For the text-containing cell, return its midpoint in [X, Y] coordinate format. 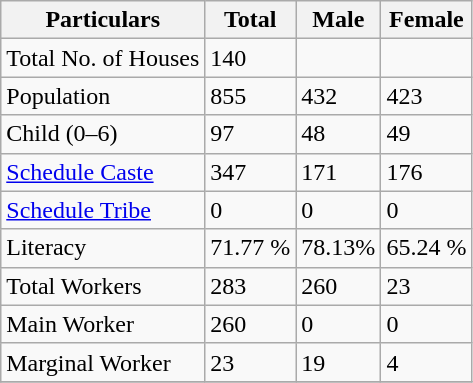
4 [426, 362]
Main Worker [103, 324]
855 [250, 96]
Particulars [103, 20]
Literacy [103, 248]
Schedule Tribe [103, 210]
Female [426, 20]
347 [250, 172]
Total Workers [103, 286]
Population [103, 96]
71.77 % [250, 248]
Male [338, 20]
65.24 % [426, 248]
423 [426, 96]
48 [338, 134]
19 [338, 362]
176 [426, 172]
Schedule Caste [103, 172]
140 [250, 58]
78.13% [338, 248]
283 [250, 286]
49 [426, 134]
Marginal Worker [103, 362]
Total [250, 20]
Child (0–6) [103, 134]
97 [250, 134]
432 [338, 96]
Total No. of Houses [103, 58]
171 [338, 172]
